Return (x, y) of the center of cell containing provided text 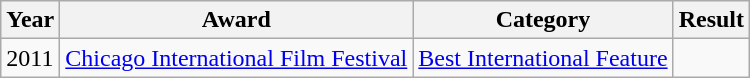
Award (236, 20)
Category (543, 20)
Year (30, 20)
2011 (30, 58)
Best International Feature (543, 58)
Result (711, 20)
Chicago International Film Festival (236, 58)
